Capture the cell that displays the provided text and extract its (X, Y) central coordinate. 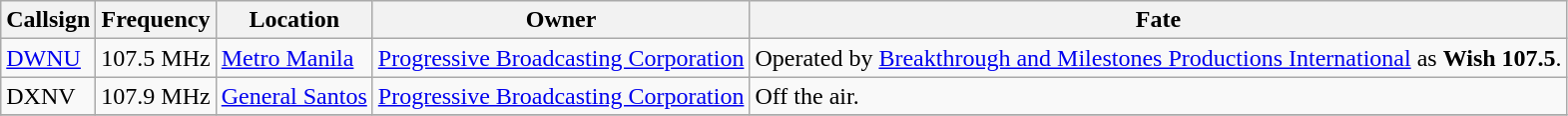
DXNV (48, 96)
107.5 MHz (156, 58)
DWNU (48, 58)
107.9 MHz (156, 96)
Location (293, 20)
Callsign (48, 20)
General Santos (293, 96)
Operated by Breakthrough and Milestones Productions International as Wish 107.5. (1158, 58)
Frequency (156, 20)
Off the air. (1158, 96)
Fate (1158, 20)
Owner (561, 20)
Metro Manila (293, 58)
